Determine the (X, Y) coordinate at the center of the cell enclosing the given text.  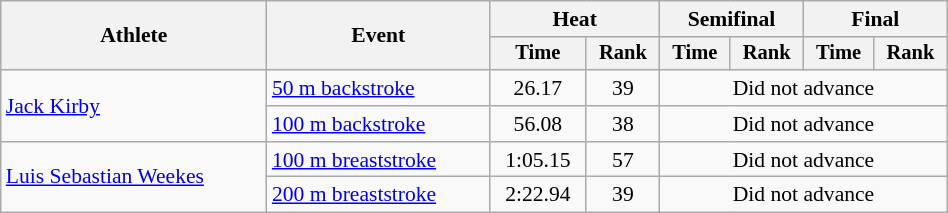
Heat (575, 19)
50 m backstroke (378, 88)
1:05.15 (538, 160)
38 (623, 124)
Luis Sebastian Weekes (134, 178)
100 m breaststroke (378, 160)
Event (378, 36)
200 m breaststroke (378, 195)
Jack Kirby (134, 106)
56.08 (538, 124)
100 m backstroke (378, 124)
26.17 (538, 88)
Athlete (134, 36)
Final (875, 19)
57 (623, 160)
2:22.94 (538, 195)
Semifinal (732, 19)
